Pinpoint the cell where the given text exists, returning its (x, y) midpoint coordinate. 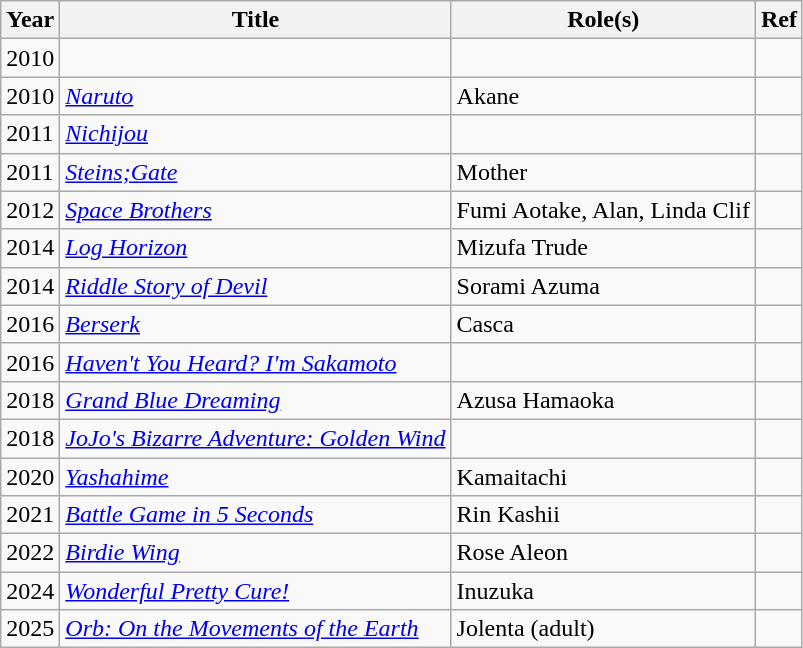
Birdie Wing (256, 553)
Akane (603, 96)
Inuzuka (603, 591)
Nichijou (256, 134)
Log Horizon (256, 248)
Naruto (256, 96)
Rin Kashii (603, 515)
Casca (603, 324)
2020 (30, 477)
Sorami Azuma (603, 286)
Kamaitachi (603, 477)
2025 (30, 629)
Mizufa Trude (603, 248)
2022 (30, 553)
Wonderful Pretty Cure! (256, 591)
Rose Aleon (603, 553)
Grand Blue Dreaming (256, 400)
Ref (778, 20)
Haven't You Heard? I'm Sakamoto (256, 362)
2024 (30, 591)
Jolenta (adult) (603, 629)
JoJo's Bizarre Adventure: Golden Wind (256, 438)
Riddle Story of Devil (256, 286)
Year (30, 20)
Battle Game in 5 Seconds (256, 515)
2012 (30, 210)
Title (256, 20)
Mother (603, 172)
Steins;Gate (256, 172)
Fumi Aotake, Alan, Linda Clif (603, 210)
Role(s) (603, 20)
2021 (30, 515)
Azusa Hamaoka (603, 400)
Space Brothers (256, 210)
Berserk (256, 324)
Orb: On the Movements of the Earth (256, 629)
Yashahime (256, 477)
